Identify which cell holds the provided text, then report its (x, y) central coordinate. 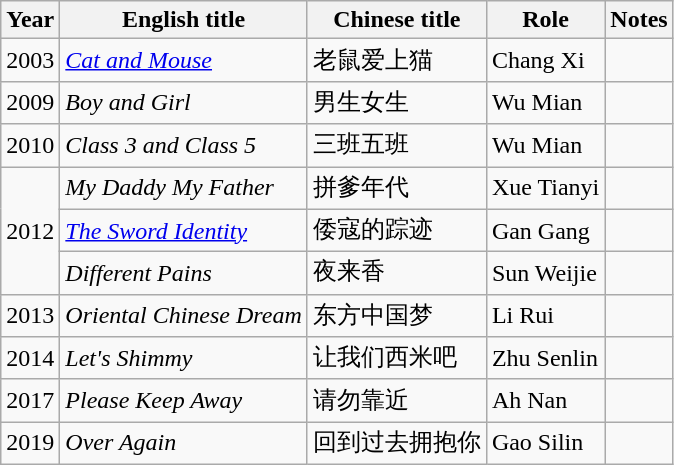
老鼠爱上猫 (396, 60)
Gan Gang (545, 230)
2009 (30, 102)
2014 (30, 358)
倭寇的踪迹 (396, 230)
男生女生 (396, 102)
Year (30, 20)
Let's Shimmy (184, 358)
Oriental Chinese Dream (184, 316)
Notes (639, 20)
Xue Tianyi (545, 188)
2019 (30, 444)
Sun Weijie (545, 274)
Different Pains (184, 274)
2003 (30, 60)
English title (184, 20)
请勿靠近 (396, 400)
Zhu Senlin (545, 358)
Role (545, 20)
Chang Xi (545, 60)
Please Keep Away (184, 400)
My Daddy My Father (184, 188)
东方中国梦 (396, 316)
Li Rui (545, 316)
Boy and Girl (184, 102)
The Sword Identity (184, 230)
2012 (30, 230)
Over Again (184, 444)
三班五班 (396, 146)
Ah Nan (545, 400)
拼爹年代 (396, 188)
Chinese title (396, 20)
2017 (30, 400)
让我们西米吧 (396, 358)
回到过去拥抱你 (396, 444)
Gao Silin (545, 444)
2013 (30, 316)
Cat and Mouse (184, 60)
2010 (30, 146)
夜来香 (396, 274)
Class 3 and Class 5 (184, 146)
